Determine the [x, y] coordinate at the center of the cell enclosing the given text.  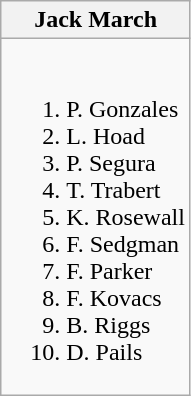
P. Gonzales L. Hoad P. Segura T. Trabert K. Rosewall F. Sedgman F. Parker F. Kovacs B. Riggs D. Pails [96, 217]
Jack March [96, 20]
